Return [x, y] of the center of cell containing provided text 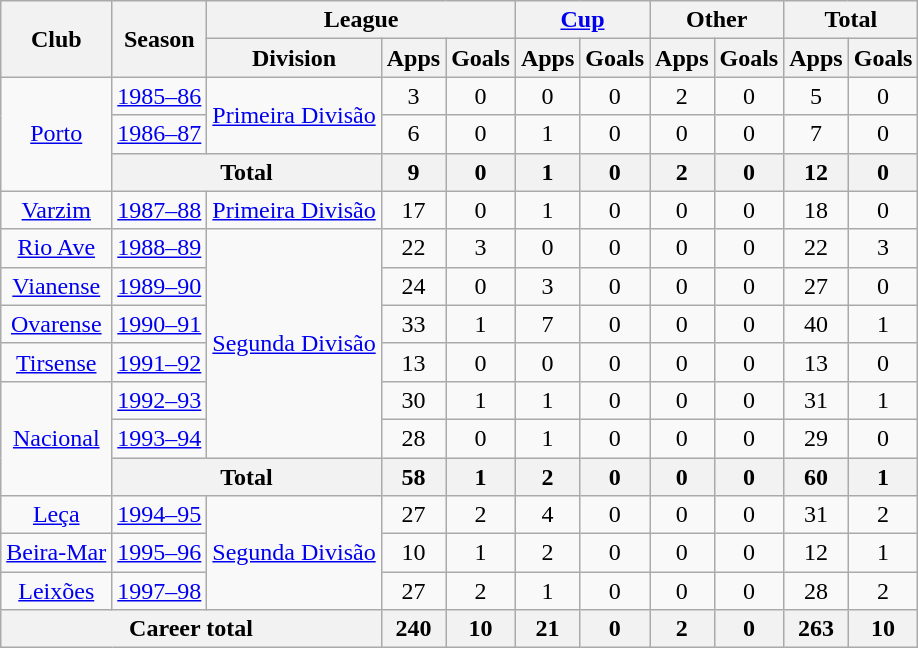
24 [413, 286]
Porto [56, 134]
1997–98 [160, 591]
1989–90 [160, 286]
1987–88 [160, 210]
1991–92 [160, 362]
1995–96 [160, 553]
17 [413, 210]
Tirsense [56, 362]
1990–91 [160, 324]
60 [816, 477]
Nacional [56, 438]
Vianense [56, 286]
1992–93 [160, 400]
6 [413, 134]
Season [160, 39]
League [362, 20]
40 [816, 324]
Career total [191, 629]
1985–86 [160, 96]
30 [413, 400]
29 [816, 438]
33 [413, 324]
Beira-Mar [56, 553]
Division [294, 58]
Ovarense [56, 324]
Leça [56, 515]
1993–94 [160, 438]
1988–89 [160, 248]
1986–87 [160, 134]
4 [547, 515]
1994–95 [160, 515]
Other [717, 20]
Leixões [56, 591]
Rio Ave [56, 248]
Varzim [56, 210]
18 [816, 210]
Cup [582, 20]
263 [816, 629]
Club [56, 39]
9 [413, 172]
240 [413, 629]
5 [816, 96]
21 [547, 629]
58 [413, 477]
